Provide the [X, Y] coordinate of the cell's center where the given text is located.  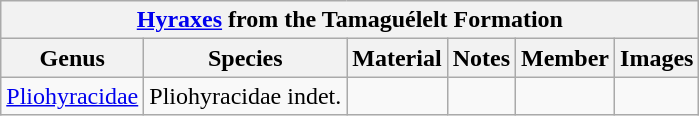
Pliohyracidae indet. [246, 96]
Pliohyracidae [72, 96]
Species [246, 58]
Hyraxes from the Tamaguélelt Formation [350, 20]
Notes [481, 58]
Material [397, 58]
Images [657, 58]
Genus [72, 58]
Member [566, 58]
